Provide the (x, y) coordinate of the cell's center where the given text is located.  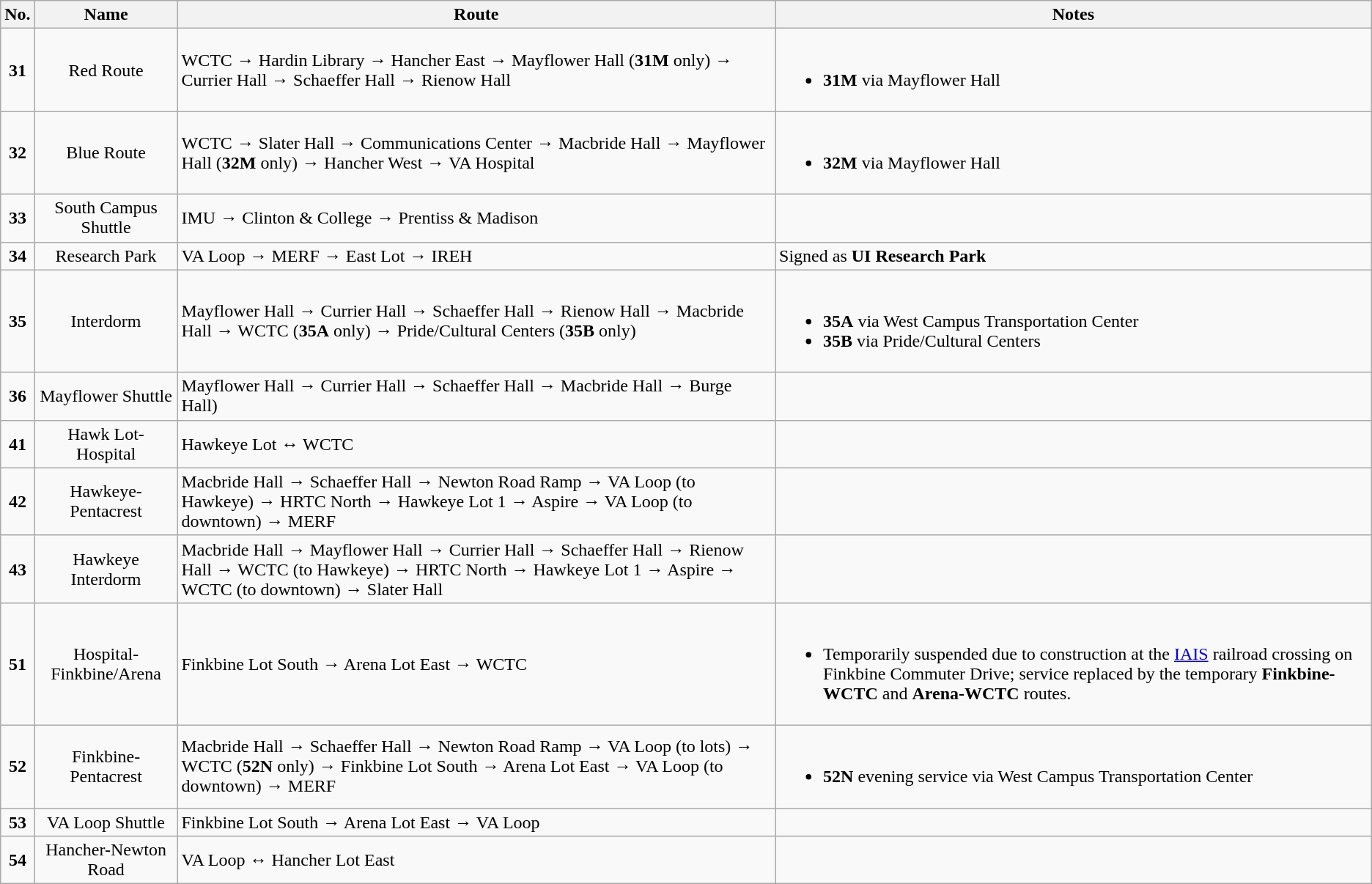
31 (18, 70)
35 (18, 321)
Hawkeye-Pentacrest (106, 501)
43 (18, 569)
32M via Mayflower Hall (1074, 152)
51 (18, 664)
VA Loop Shuttle (106, 822)
WCTC → Hardin Library → Hancher East → Mayflower Hall (31M only) → Currier Hall → Schaeffer Hall → Rienow Hall (476, 70)
Signed as UI Research Park (1074, 256)
33 (18, 218)
42 (18, 501)
Hawk Lot-Hospital (106, 444)
34 (18, 256)
Mayflower Shuttle (106, 396)
WCTC → Slater Hall → Communications Center → Macbride Hall → Mayflower Hall (32M only) → Hancher West → VA Hospital (476, 152)
No. (18, 15)
Finkbine-Pentacrest (106, 767)
53 (18, 822)
Finkbine Lot South → Arena Lot East → WCTC (476, 664)
Mayflower Hall → Currier Hall → Schaeffer Hall → Macbride Hall → Burge Hall) (476, 396)
Macbride Hall → Schaeffer Hall → Newton Road Ramp → VA Loop (to Hawkeye) → HRTC North → Hawkeye Lot 1 → Aspire → VA Loop (to downtown) → MERF (476, 501)
52 (18, 767)
Notes (1074, 15)
36 (18, 396)
Mayflower Hall → Currier Hall → Schaeffer Hall → Rienow Hall → Macbride Hall → WCTC (35A only) → Pride/Cultural Centers (35B only) (476, 321)
Name (106, 15)
35A via West Campus Transportation Center35B via Pride/Cultural Centers (1074, 321)
Interdorm (106, 321)
South Campus Shuttle (106, 218)
VA Loop ↔ Hancher Lot East (476, 861)
VA Loop → MERF → East Lot → IREH (476, 256)
Finkbine Lot South → Arena Lot East → VA Loop (476, 822)
Blue Route (106, 152)
Hancher-Newton Road (106, 861)
Hospital-Finkbine/Arena (106, 664)
Hawkeye Lot ↔ WCTC (476, 444)
Route (476, 15)
31M via Mayflower Hall (1074, 70)
41 (18, 444)
Research Park (106, 256)
Hawkeye Interdorm (106, 569)
IMU → Clinton & College → Prentiss & Madison (476, 218)
54 (18, 861)
32 (18, 152)
Red Route (106, 70)
52N evening service via West Campus Transportation Center (1074, 767)
